Provide the (X, Y) coordinate of the cell's center where the given text is located.  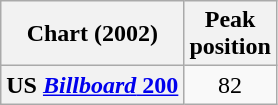
Peakposition (230, 34)
82 (230, 85)
US Billboard 200 (92, 85)
Chart (2002) (92, 34)
